Provide the [X, Y] coordinate of the cell's center where the given text is located.  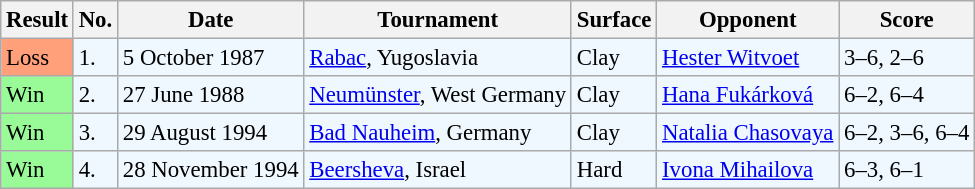
Natalia Chasovaya [748, 133]
Rabac, Yugoslavia [438, 58]
Hester Witvoet [748, 58]
Result [38, 20]
6–2, 3–6, 6–4 [907, 133]
Surface [614, 20]
3. [95, 133]
29 August 1994 [210, 133]
6–3, 6–1 [907, 170]
1. [95, 58]
Hana Fukárková [748, 95]
2. [95, 95]
4. [95, 170]
Neumünster, West Germany [438, 95]
28 November 1994 [210, 170]
5 October 1987 [210, 58]
Bad Nauheim, Germany [438, 133]
Opponent [748, 20]
27 June 1988 [210, 95]
Loss [38, 58]
Tournament [438, 20]
Beersheva, Israel [438, 170]
Score [907, 20]
6–2, 6–4 [907, 95]
No. [95, 20]
3–6, 2–6 [907, 58]
Ivona Mihailova [748, 170]
Hard [614, 170]
Date [210, 20]
